Search for the cell housing the specified text and yield its [X, Y] center coordinate. 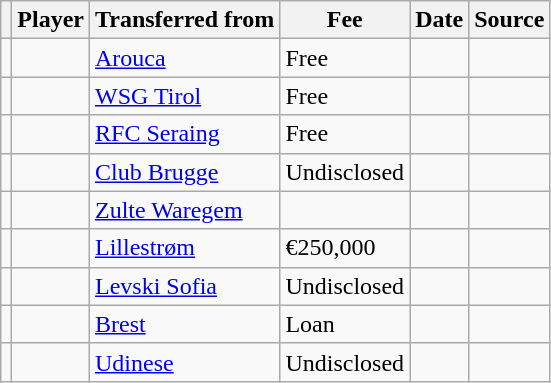
Club Brugge [185, 172]
Loan [345, 324]
Udinese [185, 362]
Fee [345, 20]
Brest [185, 324]
Arouca [185, 58]
Lillestrøm [185, 248]
RFC Seraing [185, 134]
WSG Tirol [185, 96]
€250,000 [345, 248]
Zulte Waregem [185, 210]
Levski Sofia [185, 286]
Player [51, 20]
Source [510, 20]
Transferred from [185, 20]
Date [440, 20]
